Locate the cell with the specified text and output its (x, y) center coordinate. 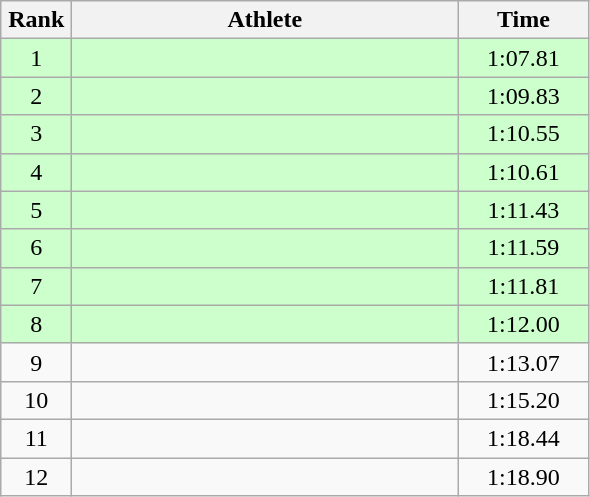
9 (36, 362)
11 (36, 438)
Rank (36, 20)
1:09.83 (524, 96)
1:11.43 (524, 210)
5 (36, 210)
Athlete (265, 20)
1:10.61 (524, 172)
1:18.44 (524, 438)
1:15.20 (524, 400)
4 (36, 172)
1:10.55 (524, 134)
1:11.81 (524, 286)
1:12.00 (524, 324)
6 (36, 248)
12 (36, 477)
1:07.81 (524, 58)
1:11.59 (524, 248)
7 (36, 286)
10 (36, 400)
Time (524, 20)
1 (36, 58)
1:18.90 (524, 477)
2 (36, 96)
1:13.07 (524, 362)
3 (36, 134)
8 (36, 324)
